Capture the cell that displays the provided text and extract its (x, y) central coordinate. 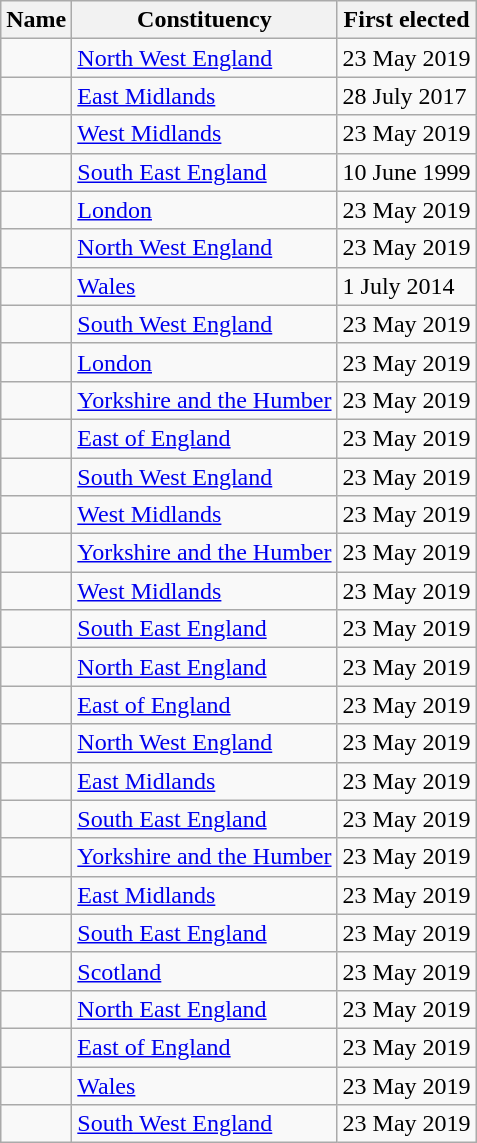
28 July 2017 (406, 96)
Name (36, 20)
10 June 1999 (406, 172)
Constituency (204, 20)
Scotland (204, 971)
First elected (406, 20)
1 July 2014 (406, 286)
